Output the (x, y) coordinate of the center of the cell containing the given text.  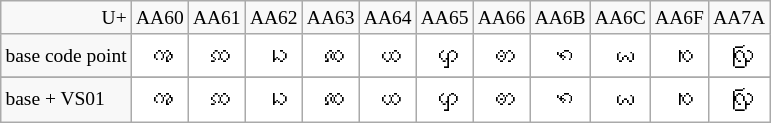
ꩣ (330, 56)
ꩯ︀ (679, 100)
ꩫ︀ (560, 100)
ꩡ︀ (216, 100)
ꩺ︀ (738, 100)
ꩥ (444, 56)
AA62 (274, 18)
ꩤ︀ (388, 100)
base + VS01 (66, 100)
ꩥ︀ (444, 100)
U+ (66, 18)
AA66 (502, 18)
ꩯ (679, 56)
ꩺ (738, 56)
ꩡ (216, 56)
AA6B (560, 18)
AA61 (216, 18)
ꩤ (388, 56)
AA64 (388, 18)
AA60 (160, 18)
ꩫ (560, 56)
AA7A (738, 18)
ꩬ (620, 56)
ꩬ︀ (620, 100)
ꩦ︀ (502, 100)
base code point (66, 56)
AA63 (330, 18)
ꩦ (502, 56)
AA6F (679, 18)
ꩢ (274, 56)
ꩠ (160, 56)
AA6C (620, 18)
AA65 (444, 18)
ꩢ︀ (274, 100)
ꩣ︀ (330, 100)
ꩠ︀ (160, 100)
